Detect which cell encompasses the target text, then output its [x, y] center coordinate. 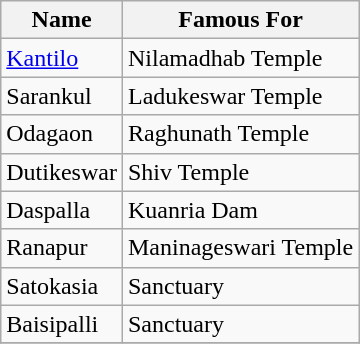
Odagaon [62, 134]
Kuanria Dam [240, 210]
Nilamadhab Temple [240, 58]
Dutikeswar [62, 172]
Satokasia [62, 286]
Famous For [240, 20]
Ladukeswar Temple [240, 96]
Shiv Temple [240, 172]
Raghunath Temple [240, 134]
Ranapur [62, 248]
Maninageswari Temple [240, 248]
Name [62, 20]
Sarankul [62, 96]
Kantilo [62, 58]
Baisipalli [62, 324]
Daspalla [62, 210]
